Locate the cell with the specified text and output its [x, y] center coordinate. 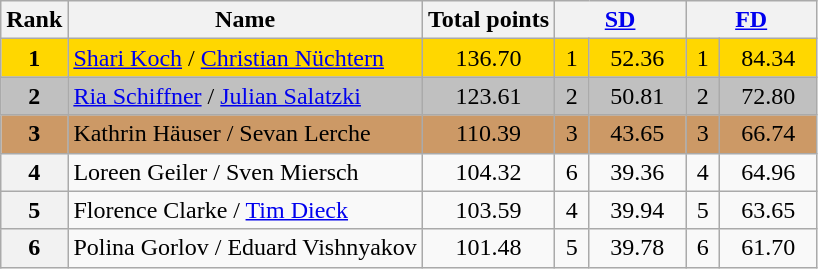
101.48 [488, 248]
123.61 [488, 96]
Rank [34, 20]
136.70 [488, 58]
Ria Schiffner / Julian Salatzki [245, 96]
61.70 [768, 248]
39.36 [638, 172]
FD [752, 20]
103.59 [488, 210]
Name [245, 20]
43.65 [638, 134]
52.36 [638, 58]
Kathrin Häuser / Sevan Lerche [245, 134]
Florence Clarke / Tim Dieck [245, 210]
63.65 [768, 210]
Total points [488, 20]
110.39 [488, 134]
Polina Gorlov / Eduard Vishnyakov [245, 248]
50.81 [638, 96]
Loreen Geiler / Sven Miersch [245, 172]
SD [620, 20]
Shari Koch / Christian Nüchtern [245, 58]
84.34 [768, 58]
39.94 [638, 210]
39.78 [638, 248]
104.32 [488, 172]
72.80 [768, 96]
64.96 [768, 172]
66.74 [768, 134]
